Output the [x, y] coordinate of the center of the cell containing the given text.  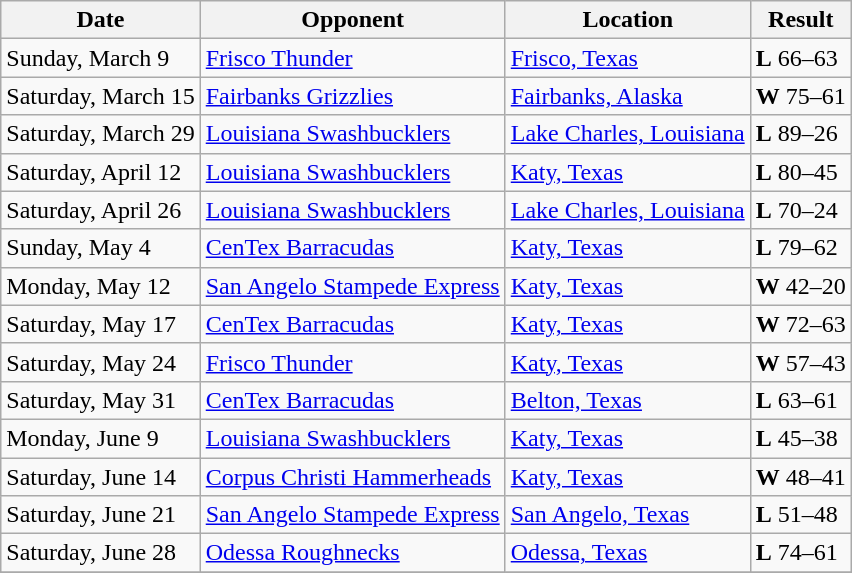
Date [100, 20]
L 89–26 [800, 134]
Location [628, 20]
W 48–41 [800, 477]
Saturday, May 17 [100, 324]
W 57–43 [800, 362]
Corpus Christi Hammerheads [352, 477]
W 75–61 [800, 96]
Monday, June 9 [100, 438]
Saturday, April 12 [100, 172]
Monday, May 12 [100, 286]
Fairbanks, Alaska [628, 96]
Fairbanks Grizzlies [352, 96]
Sunday, May 4 [100, 248]
L 63–61 [800, 400]
Saturday, June 21 [100, 515]
Belton, Texas [628, 400]
L 66–63 [800, 58]
Saturday, May 24 [100, 362]
W 72–63 [800, 324]
Result [800, 20]
W 42–20 [800, 286]
Saturday, April 26 [100, 210]
Frisco, Texas [628, 58]
L 51–48 [800, 515]
L 80–45 [800, 172]
Saturday, May 31 [100, 400]
Sunday, March 9 [100, 58]
Opponent [352, 20]
Odessa Roughnecks [352, 553]
Saturday, March 29 [100, 134]
L 79–62 [800, 248]
San Angelo, Texas [628, 515]
Odessa, Texas [628, 553]
L 70–24 [800, 210]
Saturday, March 15 [100, 96]
L 74–61 [800, 553]
L 45–38 [800, 438]
Saturday, June 28 [100, 553]
Saturday, June 14 [100, 477]
